Capture the cell that displays the provided text and extract its [X, Y] central coordinate. 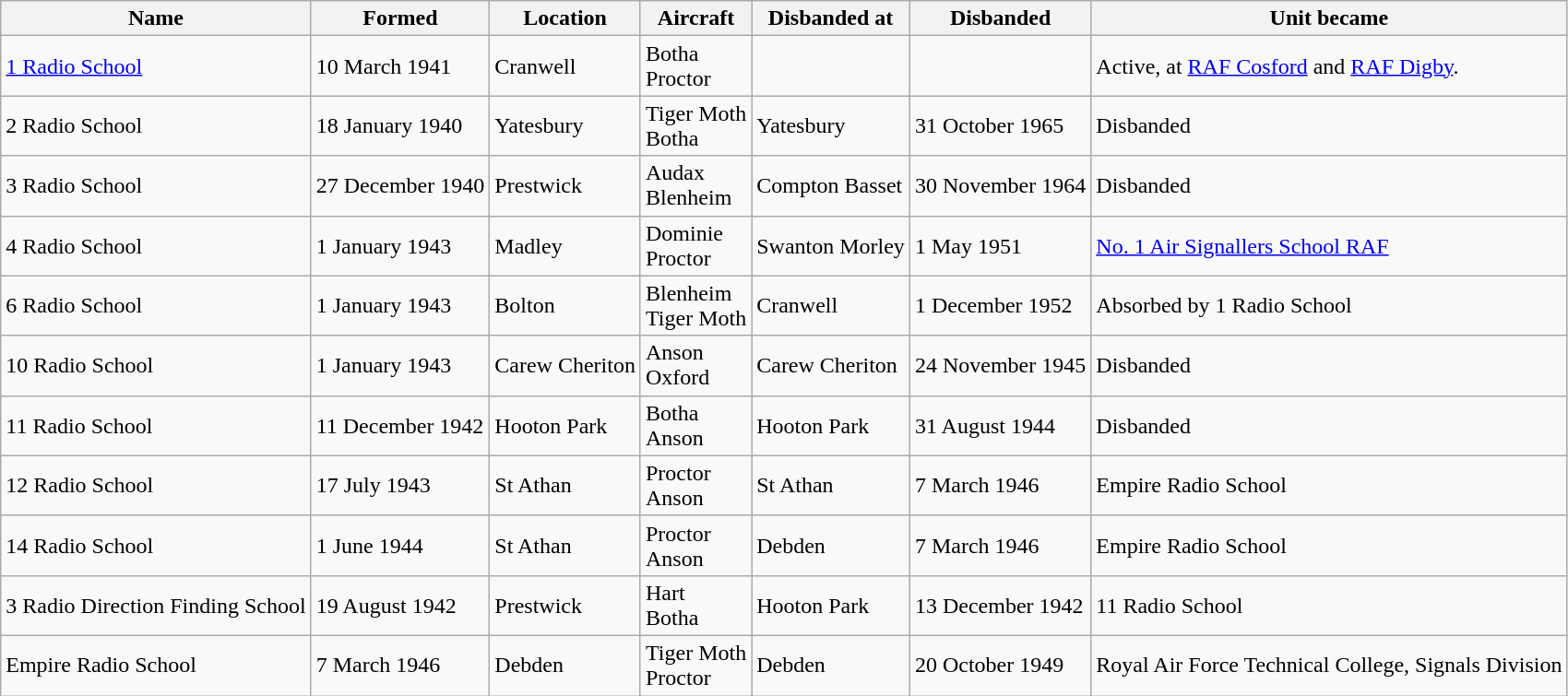
Aircraft [695, 18]
Unit became [1329, 18]
12 Radio School [156, 485]
31 October 1965 [1000, 125]
Tiger MothBotha [695, 125]
AnsonOxford [695, 365]
18 January 1940 [400, 125]
13 December 1942 [1000, 605]
Formed [400, 18]
30 November 1964 [1000, 186]
Bolton [565, 306]
DominieProctor [695, 245]
27 December 1940 [400, 186]
11 December 1942 [400, 426]
6 Radio School [156, 306]
HartBotha [695, 605]
17 July 1943 [400, 485]
3 Radio School [156, 186]
20 October 1949 [1000, 666]
Active, at RAF Cosford and RAF Digby. [1329, 66]
1 May 1951 [1000, 245]
Swanton Morley [831, 245]
BlenheimTiger Moth [695, 306]
1 December 1952 [1000, 306]
19 August 1942 [400, 605]
10 Radio School [156, 365]
Name [156, 18]
4 Radio School [156, 245]
BothaProctor [695, 66]
14 Radio School [156, 546]
1 Radio School [156, 66]
Absorbed by 1 Radio School [1329, 306]
2 Radio School [156, 125]
BothaAnson [695, 426]
31 August 1944 [1000, 426]
24 November 1945 [1000, 365]
Madley [565, 245]
3 Radio Direction Finding School [156, 605]
Compton Basset [831, 186]
Tiger MothProctor [695, 666]
Disbanded at [831, 18]
Royal Air Force Technical College, Signals Division [1329, 666]
No. 1 Air Signallers School RAF [1329, 245]
1 June 1944 [400, 546]
AudaxBlenheim [695, 186]
10 March 1941 [400, 66]
Location [565, 18]
